Detect which cell encompasses the target text, then output its [x, y] center coordinate. 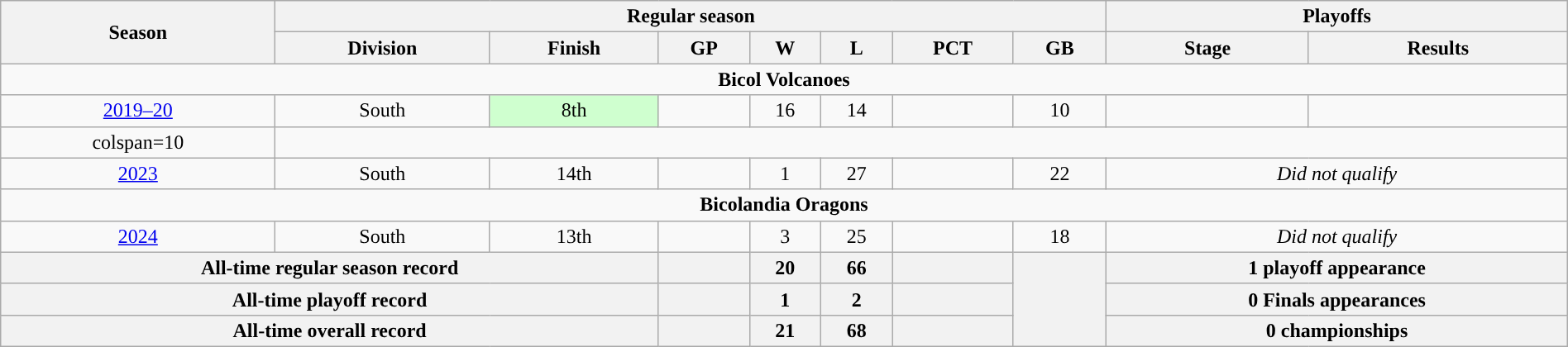
66 [857, 268]
16 [786, 111]
All-time overall record [330, 330]
22 [1060, 173]
8th [574, 111]
10 [1060, 111]
2023 [138, 173]
Season [138, 32]
14 [857, 111]
Regular season [691, 17]
All-time playoff record [330, 299]
GP [704, 48]
W [786, 48]
68 [857, 330]
All-time regular season record [330, 268]
GB [1060, 48]
L [857, 48]
14th [574, 173]
Bicolandia Oragons [784, 205]
2024 [138, 236]
Stage [1207, 48]
Division [382, 48]
1 playoff appearance [1336, 268]
2 [857, 299]
PCT [953, 48]
2019–20 [138, 111]
3 [786, 236]
27 [857, 173]
Finish [574, 48]
Bicol Volcanoes [784, 79]
18 [1060, 236]
13th [574, 236]
21 [786, 330]
0 Finals appearances [1336, 299]
25 [857, 236]
colspan=10 [138, 142]
Results [1437, 48]
20 [786, 268]
0 championships [1336, 330]
Playoffs [1336, 17]
